Find where the given text appears and provide that cell's center as (x, y) coordinate. 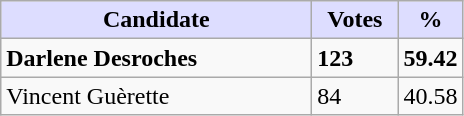
40.58 (430, 96)
Vincent Guèrette (156, 96)
% (430, 20)
59.42 (430, 58)
123 (355, 58)
Votes (355, 20)
84 (355, 96)
Darlene Desroches (156, 58)
Candidate (156, 20)
